Capture the cell that displays the provided text and extract its [x, y] central coordinate. 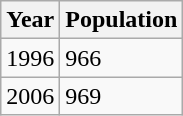
2006 [30, 96]
1996 [30, 58]
966 [122, 58]
Year [30, 20]
Population [122, 20]
969 [122, 96]
